Determine the (x, y) coordinate at the center of the cell enclosing the given text.  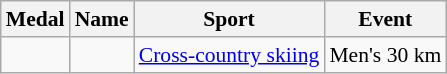
Event (385, 19)
Medal (36, 19)
Name (102, 19)
Men's 30 km (385, 55)
Cross-country skiing (230, 55)
Sport (230, 19)
